Locate the cell with the specified text and output its (x, y) center coordinate. 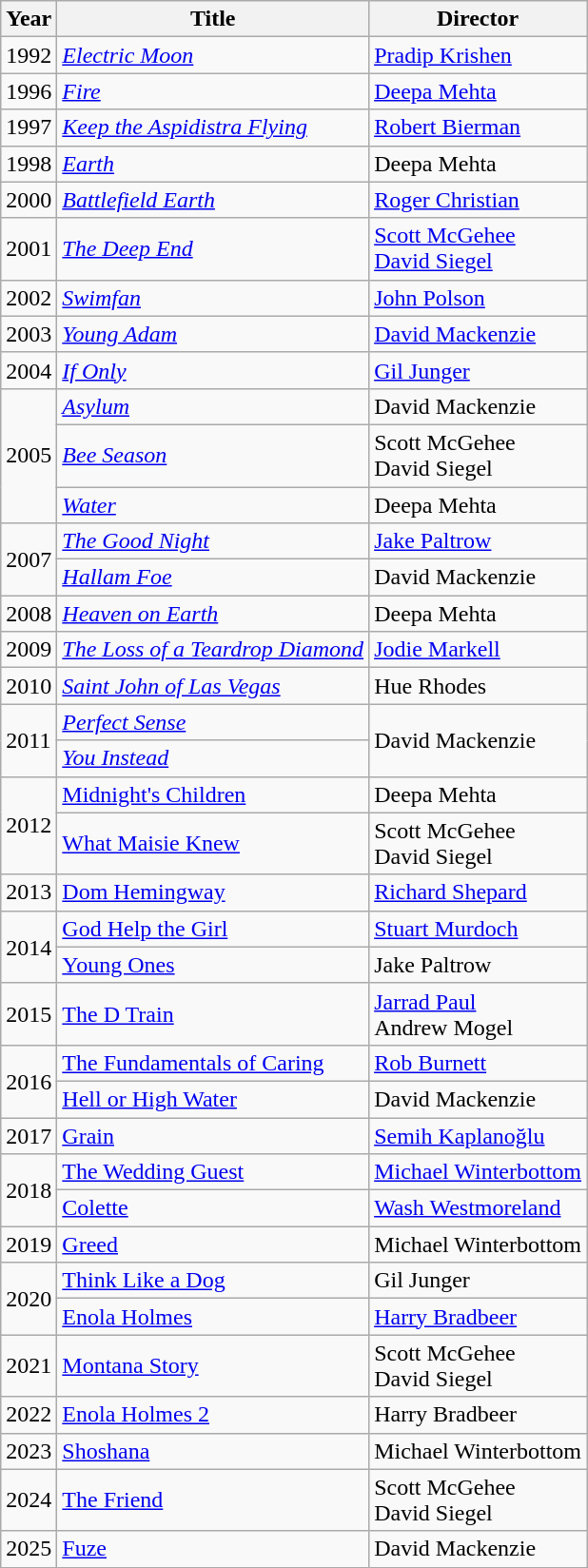
2002 (29, 298)
Hallam Foe (213, 578)
Richard Shepard (478, 892)
Enola Holmes 2 (213, 1415)
Roger Christian (478, 200)
Title (213, 19)
2005 (29, 455)
John Polson (478, 298)
Water (213, 505)
Stuart Murdoch (478, 929)
Jarrad PaulAndrew Mogel (478, 1014)
Perfect Sense (213, 722)
1996 (29, 91)
Think Like a Dog (213, 1281)
Greed (213, 1245)
Midnight's Children (213, 794)
The Fundamentals of Caring (213, 1063)
1992 (29, 55)
The Wedding Guest (213, 1172)
Young Adam (213, 334)
1997 (29, 127)
Earth (213, 164)
Saint John of Las Vegas (213, 686)
2025 (29, 1549)
2024 (29, 1499)
If Only (213, 370)
2001 (29, 249)
Robert Bierman (478, 127)
The Deep End (213, 249)
2012 (29, 826)
2020 (29, 1299)
2007 (29, 559)
God Help the Girl (213, 929)
What Maisie Knew (213, 843)
2011 (29, 740)
Director (478, 19)
Dom Hemingway (213, 892)
You Instead (213, 758)
2008 (29, 614)
2017 (29, 1135)
2015 (29, 1014)
Fuze (213, 1549)
Swimfan (213, 298)
Keep the Aspidistra Flying (213, 127)
Asylum (213, 406)
The Good Night (213, 541)
Semih Kaplanoğlu (478, 1135)
2010 (29, 686)
Heaven on Earth (213, 614)
The Loss of a Teardrop Diamond (213, 650)
Wash Westmoreland (478, 1208)
2023 (29, 1451)
2000 (29, 200)
Pradip Krishen (478, 55)
Montana Story (213, 1366)
2019 (29, 1245)
Shoshana (213, 1451)
2022 (29, 1415)
2014 (29, 947)
Hell or High Water (213, 1099)
Colette (213, 1208)
2016 (29, 1081)
2021 (29, 1366)
Electric Moon (213, 55)
2018 (29, 1190)
2013 (29, 892)
Fire (213, 91)
Year (29, 19)
2004 (29, 370)
Young Ones (213, 965)
Enola Holmes (213, 1317)
The Friend (213, 1499)
Grain (213, 1135)
Bee Season (213, 455)
Battlefield Earth (213, 200)
2003 (29, 334)
The D Train (213, 1014)
Jodie Markell (478, 650)
1998 (29, 164)
Hue Rhodes (478, 686)
Rob Burnett (478, 1063)
2009 (29, 650)
